Return (X, Y) of the center of cell containing provided text 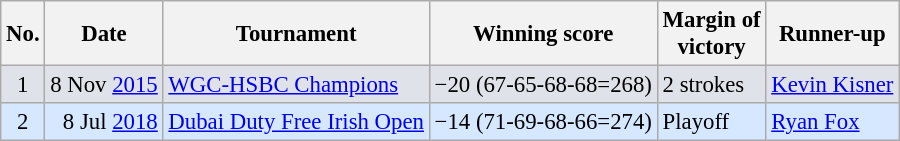
Tournament (296, 34)
−20 (67-65-68-68=268) (543, 85)
Winning score (543, 34)
1 (23, 85)
8 Jul 2018 (104, 122)
2 strokes (712, 85)
Ryan Fox (832, 122)
Playoff (712, 122)
−14 (71-69-68-66=274) (543, 122)
No. (23, 34)
Date (104, 34)
8 Nov 2015 (104, 85)
WGC-HSBC Champions (296, 85)
Runner-up (832, 34)
Dubai Duty Free Irish Open (296, 122)
2 (23, 122)
Margin ofvictory (712, 34)
Kevin Kisner (832, 85)
